From the cell containing the given text, extract its center point as (X, Y) coordinate. 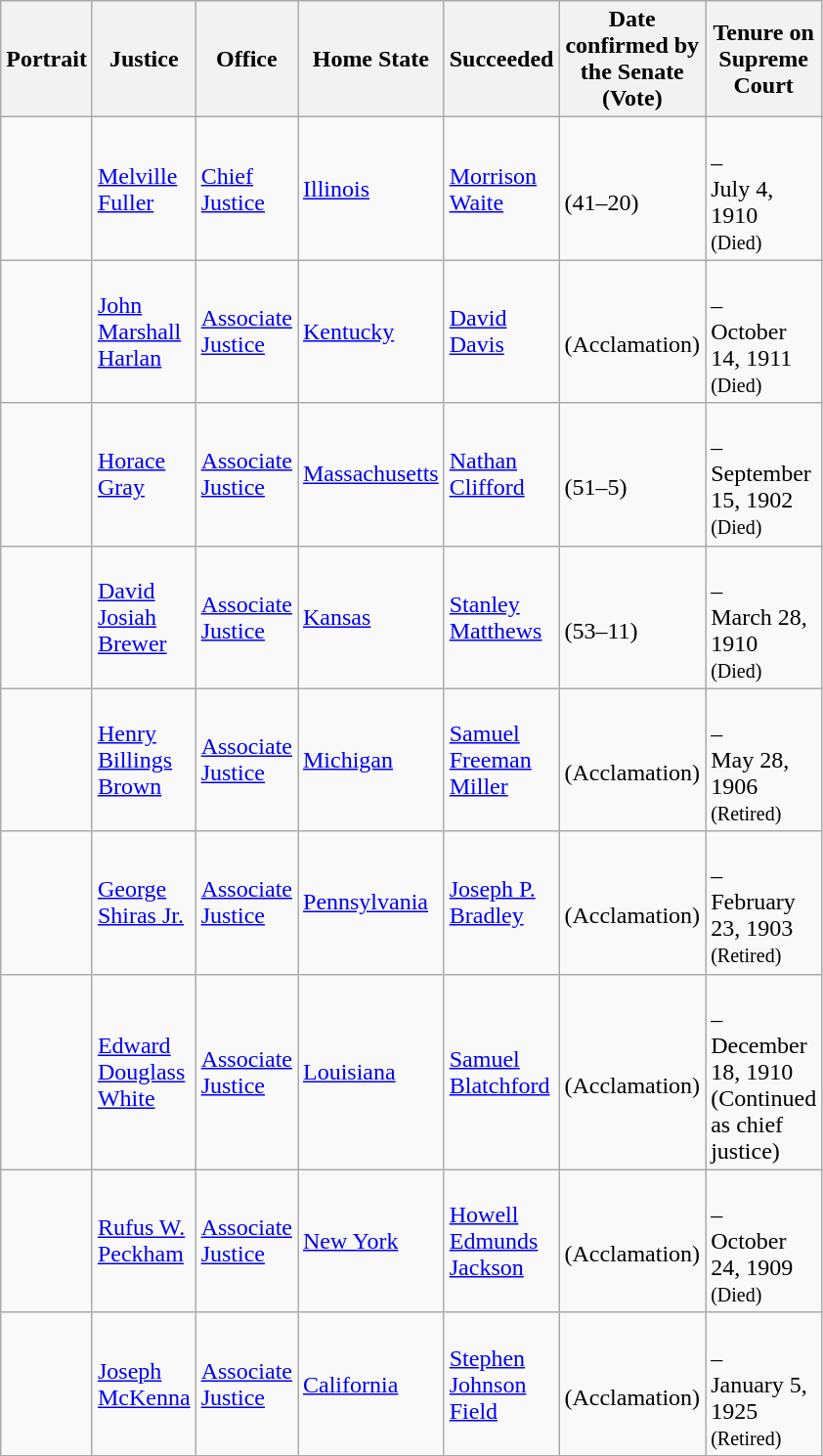
–May 28, 1906(Retired) (764, 760)
California (370, 1384)
Howell Edmunds Jackson (501, 1241)
Portrait (47, 59)
Kansas (370, 617)
Pennsylvania (370, 903)
Henry Billings Brown (144, 760)
George Shiras Jr. (144, 903)
Stephen Johnson Field (501, 1384)
John Marshall Harlan (144, 331)
Michigan (370, 760)
Justice (144, 59)
Joseph P. Bradley (501, 903)
Rufus W. Peckham (144, 1241)
Home State (370, 59)
–January 5, 1925(Retired) (764, 1384)
Louisiana (370, 1072)
(41–20) (632, 189)
Melville Fuller (144, 189)
Samuel Freeman Miller (501, 760)
–February 23, 1903(Retired) (764, 903)
David Davis (501, 331)
Kentucky (370, 331)
Chief Justice (246, 189)
(51–5) (632, 474)
New York (370, 1241)
–March 28, 1910(Died) (764, 617)
Illinois (370, 189)
Office (246, 59)
Samuel Blatchford (501, 1072)
Tenure on Supreme Court (764, 59)
(53–11) (632, 617)
David Josiah Brewer (144, 617)
–October 14, 1911(Died) (764, 331)
–July 4, 1910(Died) (764, 189)
Succeeded (501, 59)
Edward Douglass White (144, 1072)
Horace Gray (144, 474)
Stanley Matthews (501, 617)
–December 18, 1910(Continued as chief justice) (764, 1072)
Date confirmed by the Senate(Vote) (632, 59)
–September 15, 1902(Died) (764, 474)
Joseph McKenna (144, 1384)
Morrison Waite (501, 189)
Massachusetts (370, 474)
–October 24, 1909(Died) (764, 1241)
Nathan Clifford (501, 474)
